Find where the given text appears and provide that cell's center as (X, Y) coordinate. 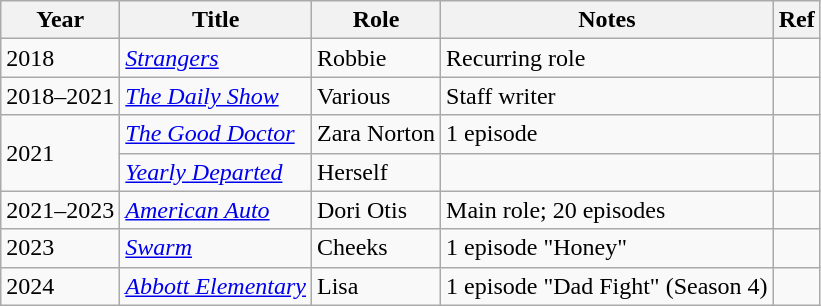
The Good Doctor (216, 134)
Yearly Departed (216, 172)
2021 (60, 153)
Various (376, 96)
Staff writer (608, 96)
Swarm (216, 248)
2021–2023 (60, 210)
1 episode "Dad Fight" (Season 4) (608, 286)
Year (60, 20)
1 episode (608, 134)
2018 (60, 58)
Dori Otis (376, 210)
1 episode "Honey" (608, 248)
Title (216, 20)
Role (376, 20)
Cheeks (376, 248)
Strangers (216, 58)
Notes (608, 20)
Robbie (376, 58)
Zara Norton (376, 134)
Main role; 20 episodes (608, 210)
2018–2021 (60, 96)
American Auto (216, 210)
Recurring role (608, 58)
Abbott Elementary (216, 286)
The Daily Show (216, 96)
Ref (796, 20)
2023 (60, 248)
Lisa (376, 286)
Herself (376, 172)
2024 (60, 286)
